For the text-containing cell, return its midpoint in (x, y) coordinate format. 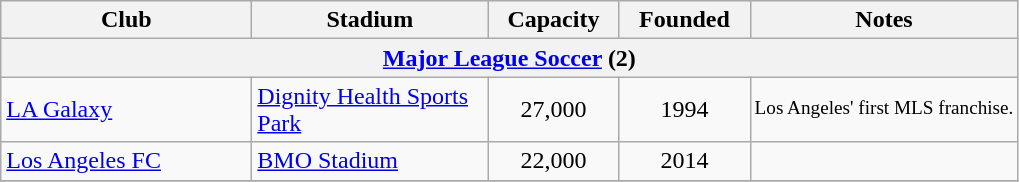
Stadium (370, 20)
Capacity (554, 20)
2014 (684, 161)
Club (126, 20)
27,000 (554, 110)
Founded (684, 20)
Notes (884, 20)
Dignity Health Sports Park (370, 110)
LA Galaxy (126, 110)
Los Angeles FC (126, 161)
22,000 (554, 161)
Los Angeles' first MLS franchise. (884, 110)
Major League Soccer (2) (510, 58)
BMO Stadium (370, 161)
1994 (684, 110)
